For the text-containing cell, return its midpoint in [x, y] coordinate format. 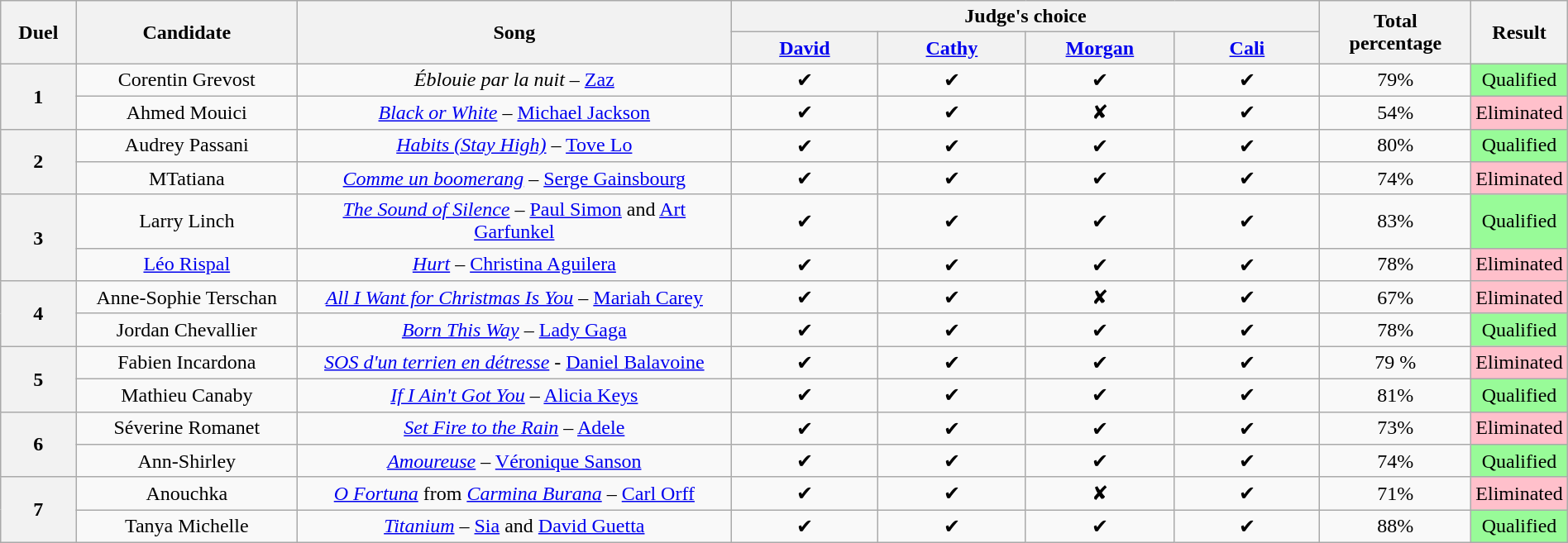
Tanya Michelle [187, 526]
The Sound of Silence – Paul Simon and Art Garfunkel [514, 221]
Éblouie par la nuit – Zaz [514, 80]
Séverine Romanet [187, 428]
79 % [1396, 363]
Habits (Stay High) – Tove Lo [514, 145]
6 [38, 445]
All I Want for Christmas Is You – Mariah Carey [514, 298]
Ann-Shirley [187, 461]
Anouchka [187, 493]
Anne-Sophie Terschan [187, 298]
Audrey Passani [187, 145]
7 [38, 509]
If I Ain't Got You – Alicia Keys [514, 395]
3 [38, 238]
Larry Linch [187, 221]
Cathy [952, 48]
54% [1396, 112]
Duel [38, 32]
Corentin Grevost [187, 80]
Set Fire to the Rain – Adele [514, 428]
Ahmed Mouici [187, 112]
Mathieu Canaby [187, 395]
73% [1396, 428]
Titanium – Sia and David Guetta [514, 526]
O Fortuna from Carmina Burana – Carl Orff [514, 493]
83% [1396, 221]
2 [38, 162]
Cali [1247, 48]
David [805, 48]
5 [38, 379]
Hurt – Christina Aguilera [514, 264]
Fabien Incardona [187, 363]
MTatiana [187, 179]
Jordan Chevallier [187, 330]
Born This Way – Lady Gaga [514, 330]
88% [1396, 526]
80% [1396, 145]
1 [38, 96]
Morgan [1100, 48]
71% [1396, 493]
Song [514, 32]
81% [1396, 395]
67% [1396, 298]
Comme un boomerang – Serge Gainsbourg [514, 179]
Léo Rispal [187, 264]
Black or White – Michael Jackson [514, 112]
Judge's choice [1025, 17]
Result [1519, 32]
Total percentage [1396, 32]
Amoureuse – Véronique Sanson [514, 461]
4 [38, 314]
Candidate [187, 32]
79% [1396, 80]
SOS d'un terrien en détresse - Daniel Balavoine [514, 363]
